Determine the [X, Y] coordinate at the center of the cell enclosing the given text.  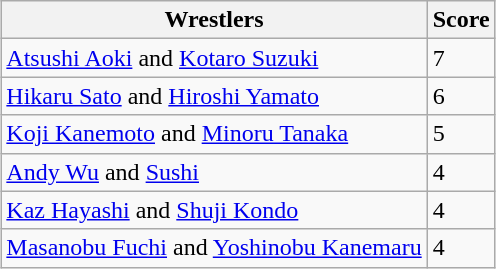
Score [461, 20]
Masanobu Fuchi and Yoshinobu Kanemaru [214, 248]
5 [461, 134]
Kaz Hayashi and Shuji Kondo [214, 210]
Andy Wu and Sushi [214, 172]
Koji Kanemoto and Minoru Tanaka [214, 134]
Atsushi Aoki and Kotaro Suzuki [214, 58]
Wrestlers [214, 20]
6 [461, 96]
7 [461, 58]
Hikaru Sato and Hiroshi Yamato [214, 96]
